Identify which cell holds the provided text, then report its [X, Y] central coordinate. 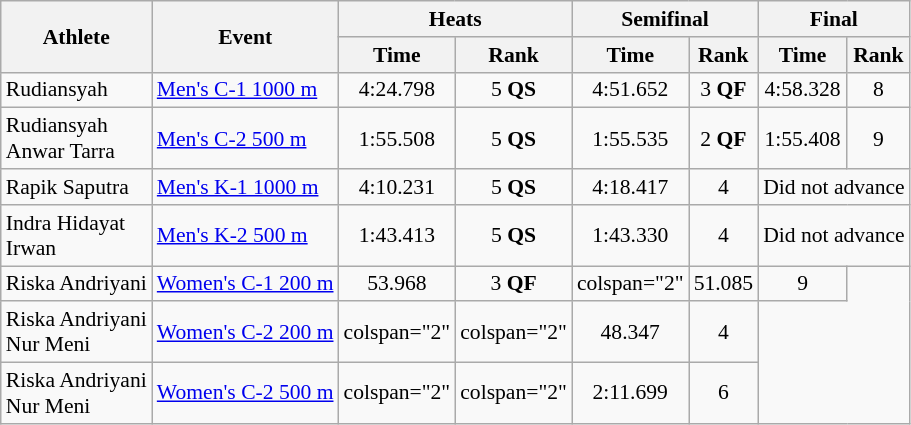
48.347 [630, 332]
Final [834, 19]
1:55.408 [802, 138]
4:58.328 [802, 90]
Athlete [76, 36]
Men's C-2 500 m [246, 138]
Women's C-1 200 m [246, 284]
Event [246, 36]
Women's C-2 500 m [246, 394]
1:55.535 [630, 138]
6 [724, 394]
Women's C-2 200 m [246, 332]
4:24.798 [398, 90]
2:11.699 [630, 394]
4:51.652 [630, 90]
Men's C-1 1000 m [246, 90]
RudiansyahAnwar Tarra [76, 138]
Semifinal [665, 19]
Men's K-2 500 m [246, 236]
Rapik Saputra [76, 187]
Indra HidayatIrwan [76, 236]
Men's K-1 1000 m [246, 187]
Rudiansyah [76, 90]
1:43.413 [398, 236]
Heats [456, 19]
4:10.231 [398, 187]
8 [878, 90]
1:43.330 [630, 236]
Riska Andriyani [76, 284]
53.968 [398, 284]
1:55.508 [398, 138]
4:18.417 [630, 187]
51.085 [724, 284]
2 QF [724, 138]
